Extract the (x, y) coordinate from the center of the cell holding the provided text.  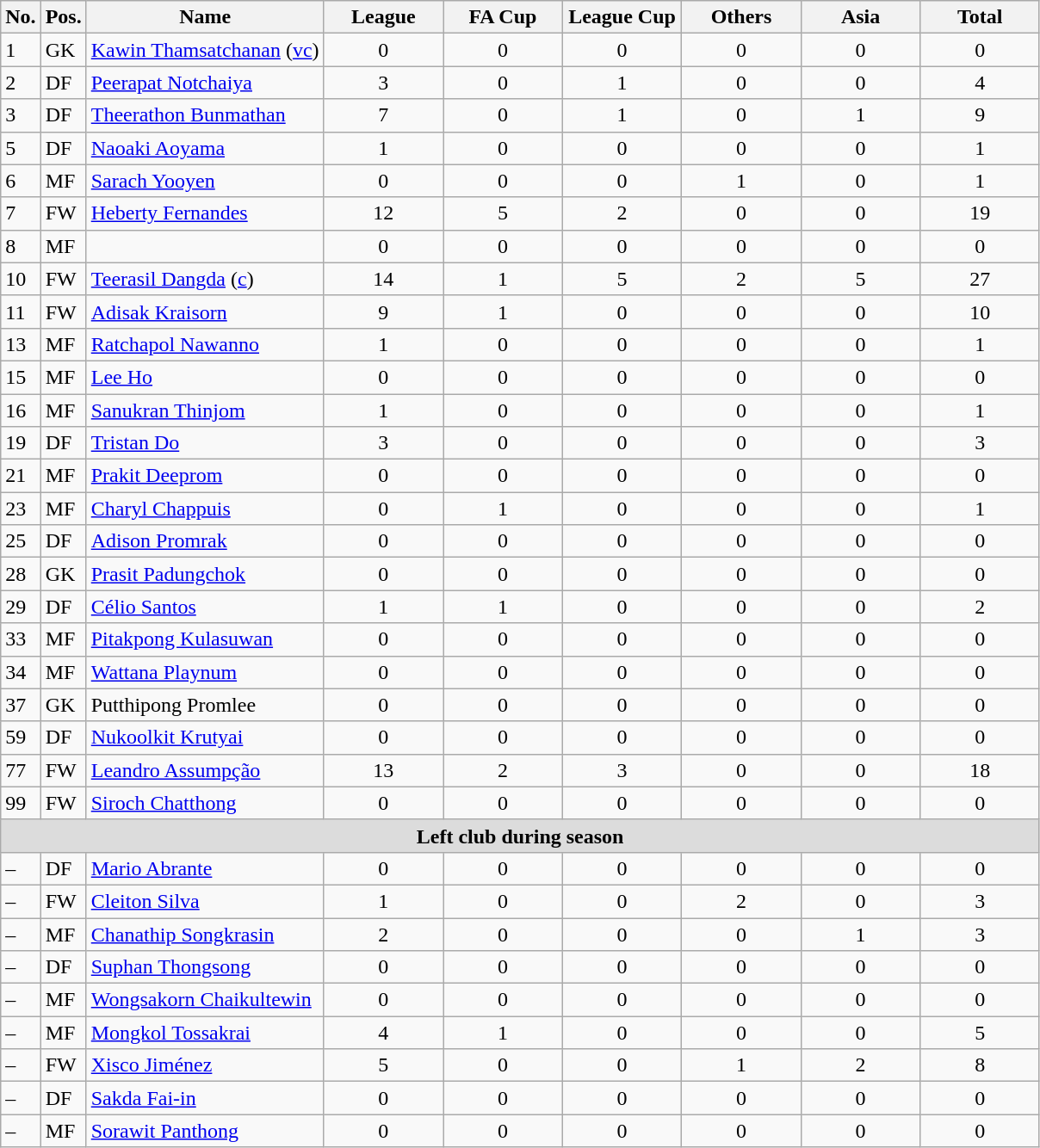
Lee Ho (205, 377)
Pitakpong Kulasuwan (205, 639)
Pos. (64, 17)
Adison Promrak (205, 541)
Prasit Padungchok (205, 574)
Prakit Deeprom (205, 476)
Putthipong Promlee (205, 705)
Suphan Thongsong (205, 967)
Sakda Fai-in (205, 1098)
Name (205, 17)
Mongkol Tossakrai (205, 1033)
14 (384, 279)
FA Cup (503, 17)
Asia (861, 17)
59 (21, 738)
29 (21, 607)
Heberty Fernandes (205, 213)
Cleiton Silva (205, 901)
League Cup (622, 17)
15 (21, 377)
Chanathip Songkrasin (205, 934)
Sanukran Thinjom (205, 410)
Xisco Jiménez (205, 1065)
23 (21, 509)
Nukoolkit Krutyai (205, 738)
Others (742, 17)
6 (21, 181)
Peerapat Notchaiya (205, 83)
12 (384, 213)
Left club during season (520, 836)
Sarach Yooyen (205, 181)
Tristan Do (205, 443)
Célio Santos (205, 607)
33 (21, 639)
Siroch Chatthong (205, 803)
37 (21, 705)
Charyl Chappuis (205, 509)
21 (21, 476)
Leandro Assumpção (205, 770)
No. (21, 17)
Ratchapol Nawanno (205, 344)
28 (21, 574)
Wattana Playnum (205, 672)
34 (21, 672)
Theerathon Bunmathan (205, 115)
11 (21, 312)
Adisak Kraisorn (205, 312)
Kawin Thamsatchanan (vc) (205, 50)
Sorawit Panthong (205, 1131)
77 (21, 770)
League (384, 17)
25 (21, 541)
Teerasil Dangda (c) (205, 279)
18 (980, 770)
16 (21, 410)
99 (21, 803)
Naoaki Aoyama (205, 148)
Wongsakorn Chaikultewin (205, 1000)
Total (980, 17)
27 (980, 279)
Mario Abrante (205, 868)
